Return the [x, y] coordinate for the center point of the cell that contains the specified text.  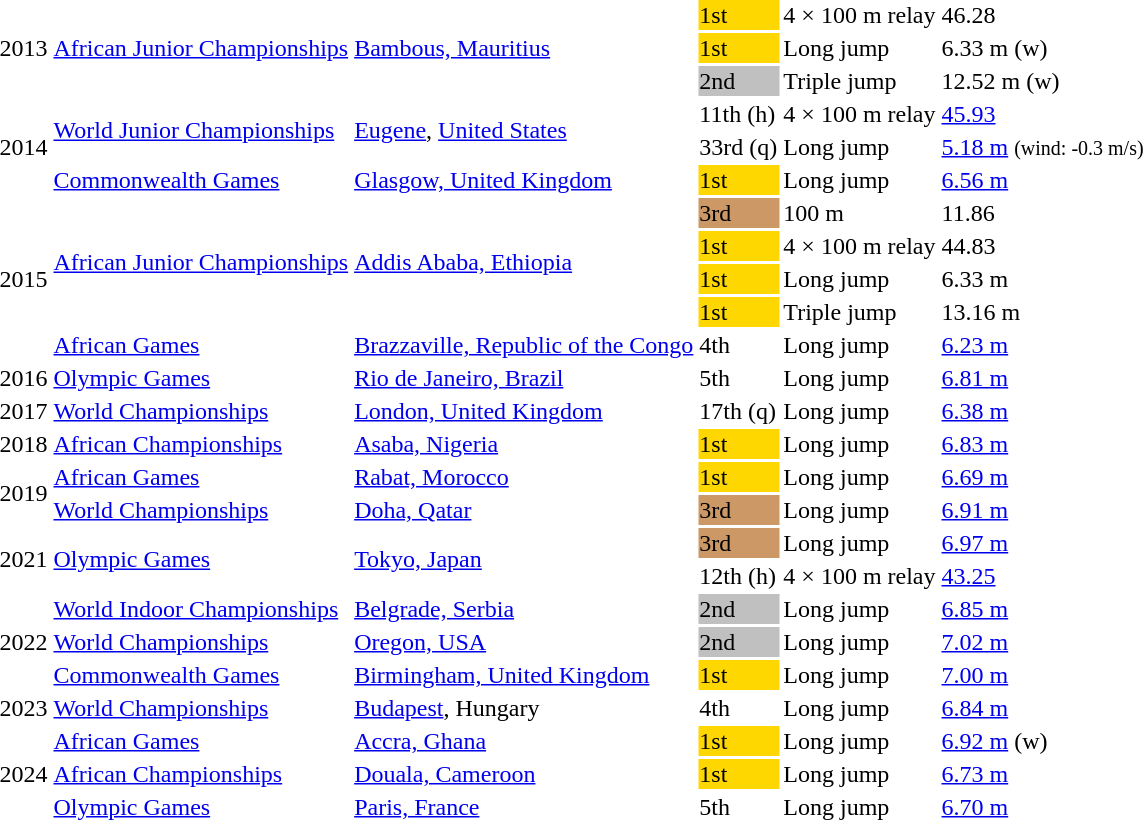
Budapest, Hungary [524, 708]
Glasgow, United Kingdom [524, 180]
Belgrade, Serbia [524, 609]
Douala, Cameroon [524, 774]
5th [738, 378]
12th (h) [738, 576]
33rd (q) [738, 147]
Brazzaville, Republic of the Congo [524, 345]
Bambous, Mauritius [524, 48]
World Indoor Championships [201, 609]
Rabat, Morocco [524, 477]
Rio de Janeiro, Brazil [524, 378]
Oregon, USA [524, 642]
Accra, Ghana [524, 741]
World Junior Championships [201, 130]
Addis Ababa, Ethiopia [524, 262]
Eugene, United States [524, 130]
100 m [860, 213]
17th (q) [738, 411]
Birmingham, United Kingdom [524, 675]
11th (h) [738, 114]
Tokyo, Japan [524, 560]
London, United Kingdom [524, 411]
Doha, Qatar [524, 510]
Asaba, Nigeria [524, 444]
